From the cell containing the given text, extract its center point as [X, Y] coordinate. 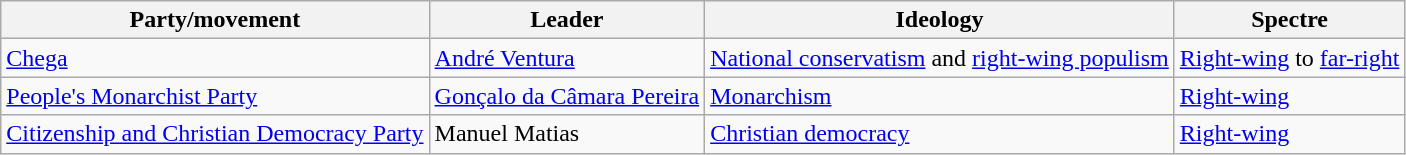
Leader [567, 20]
Spectre [1290, 20]
Gonçalo da Câmara Pereira [567, 96]
Ideology [940, 20]
Chega [215, 58]
André Ventura [567, 58]
Citizenship and Christian Democracy Party [215, 134]
Christian democracy [940, 134]
Monarchism [940, 96]
Right-wing to far-right [1290, 58]
Party/movement [215, 20]
National conservatism and right-wing populism [940, 58]
People's Monarchist Party [215, 96]
Manuel Matias [567, 134]
